Extract the [X, Y] coordinate from the center of the cell holding the provided text.  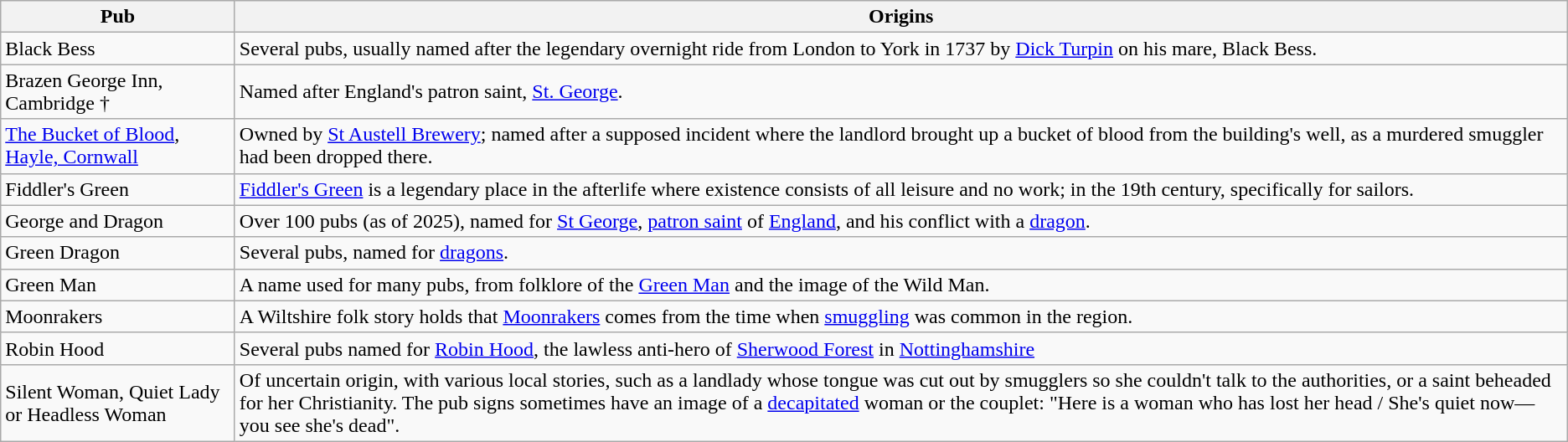
Robin Hood [118, 348]
A Wiltshire folk story holds that Moonrakers comes from the time when smuggling was common in the region. [901, 316]
Silent Woman, Quiet Lady or Headless Woman [118, 403]
Black Bess [118, 49]
Several pubs, usually named after the legendary overnight ride from London to York in 1737 by Dick Turpin on his mare, Black Bess. [901, 49]
Green Man [118, 285]
Brazen George Inn, Cambridge † [118, 92]
Pub [118, 17]
Fiddler's Green [118, 189]
Over 100 pubs (as of 2025), named for St George, patron saint of England, and his conflict with a dragon. [901, 221]
Moonrakers [118, 316]
The Bucket of Blood, Hayle, Cornwall [118, 146]
Green Dragon [118, 253]
Several pubs named for Robin Hood, the lawless anti-hero of Sherwood Forest in Nottinghamshire [901, 348]
George and Dragon [118, 221]
Named after England's patron saint, St. George. [901, 92]
Several pubs, named for dragons. [901, 253]
Origins [901, 17]
A name used for many pubs, from folklore of the Green Man and the image of the Wild Man. [901, 285]
